Capture the cell that displays the provided text and extract its (x, y) central coordinate. 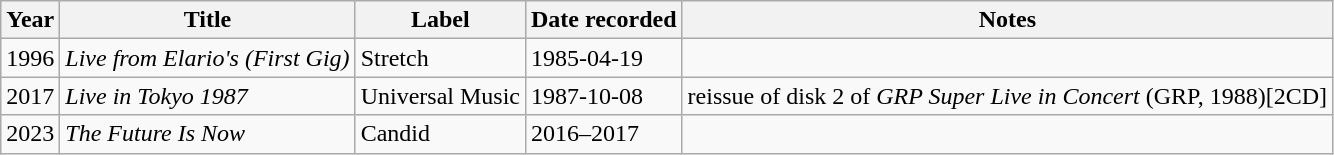
1985-04-19 (604, 58)
Live in Tokyo 1987 (208, 96)
2016–2017 (604, 134)
1996 (30, 58)
Date recorded (604, 20)
Candid (440, 134)
2017 (30, 96)
Notes (1008, 20)
Title (208, 20)
1987-10-08 (604, 96)
Live from Elario's (First Gig) (208, 58)
Year (30, 20)
The Future Is Now (208, 134)
Universal Music (440, 96)
Label (440, 20)
reissue of disk 2 of GRP Super Live in Concert (GRP, 1988)[2CD] (1008, 96)
Stretch (440, 58)
2023 (30, 134)
